For the text-containing cell, return its midpoint in (X, Y) coordinate format. 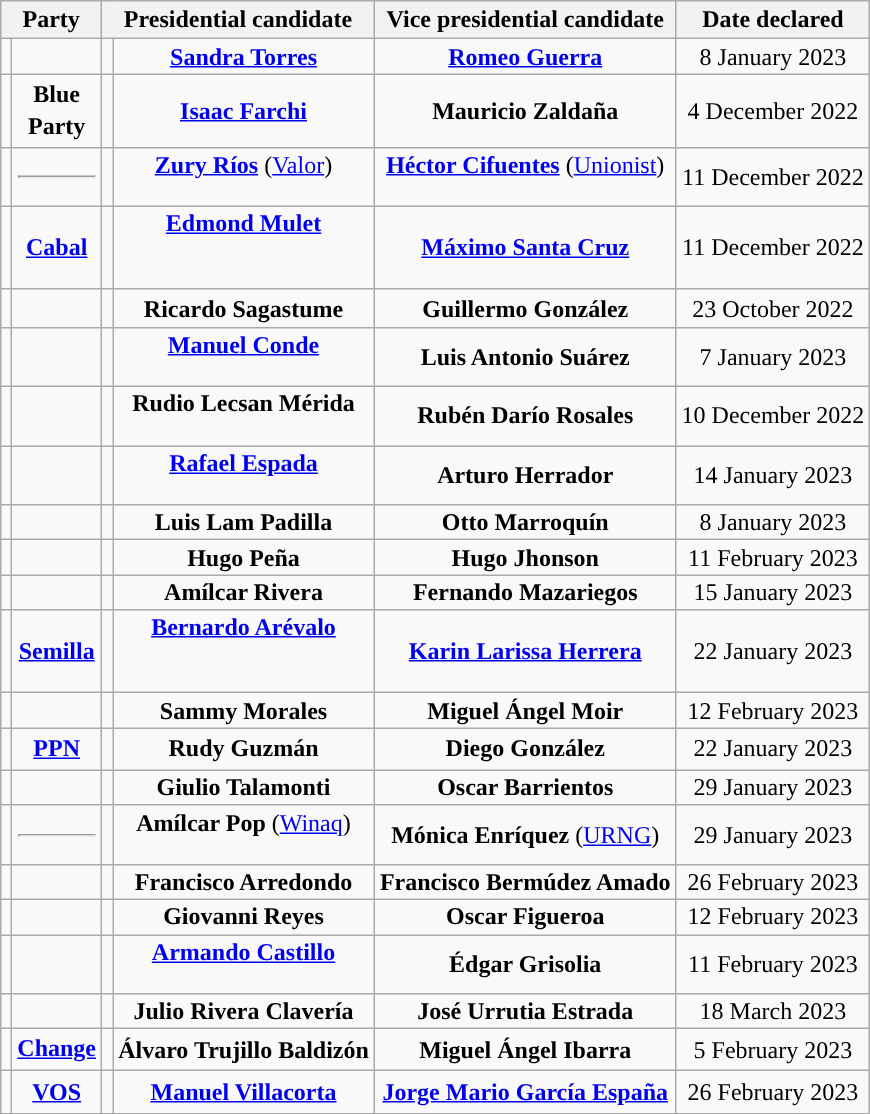
Date declared (773, 20)
Rubén Darío Rosales (525, 416)
23 October 2022 (773, 308)
Guillermo González (525, 308)
14 January 2023 (773, 476)
Mauricio Zaldaña (525, 110)
Jorge Mario García España (525, 1092)
5 February 2023 (773, 1050)
Miguel Ángel Ibarra (525, 1050)
Julio Rivera Clavería (244, 1012)
Amílcar Rivera (244, 592)
Giulio Talamonti (244, 788)
Semilla (57, 652)
Amílcar Pop (Winaq) (244, 834)
Armando Castillo (244, 964)
Édgar Grisolia (525, 964)
Isaac Farchi (244, 110)
Zury Ríos (Valor) (244, 176)
Arturo Herrador (525, 476)
Francisco Bermúdez Amado (525, 882)
15 January 2023 (773, 592)
Giovanni Reyes (244, 916)
Francisco Arredondo (244, 882)
Diego González (525, 749)
José Urrutia Estrada (525, 1012)
Sandra Torres (244, 56)
Blue Party (57, 110)
VOS (57, 1092)
Miguel Ángel Moir (525, 710)
Edmond Mulet (244, 248)
Luis Lam Padilla (244, 522)
Presidential candidate (238, 20)
Vice presidential candidate (525, 20)
Hugo Peña (244, 558)
Karin Larissa Herrera (525, 652)
PPN (57, 749)
Party (52, 20)
Manuel Villacorta (244, 1092)
Luis Antonio Suárez (525, 358)
Oscar Figueroa (525, 916)
18 March 2023 (773, 1012)
Romeo Guerra (525, 56)
Change (57, 1050)
Oscar Barrientos (525, 788)
Bernardo Arévalo (244, 652)
Hugo Jhonson (525, 558)
Sammy Morales (244, 710)
Rudy Guzmán (244, 749)
Fernando Mazariegos (525, 592)
10 December 2022 (773, 416)
Manuel Conde (244, 358)
7 January 2023 (773, 358)
Máximo Santa Cruz (525, 248)
Cabal (57, 248)
4 December 2022 (773, 110)
Héctor Cifuentes (Unionist) (525, 176)
Rafael Espada (244, 476)
Ricardo Sagastume (244, 308)
Álvaro Trujillo Baldizón (244, 1050)
Mónica Enríquez (URNG) (525, 834)
Otto Marroquín (525, 522)
Rudio Lecsan Mérida (244, 416)
